Output the (X, Y) coordinate of the center of the cell containing the given text.  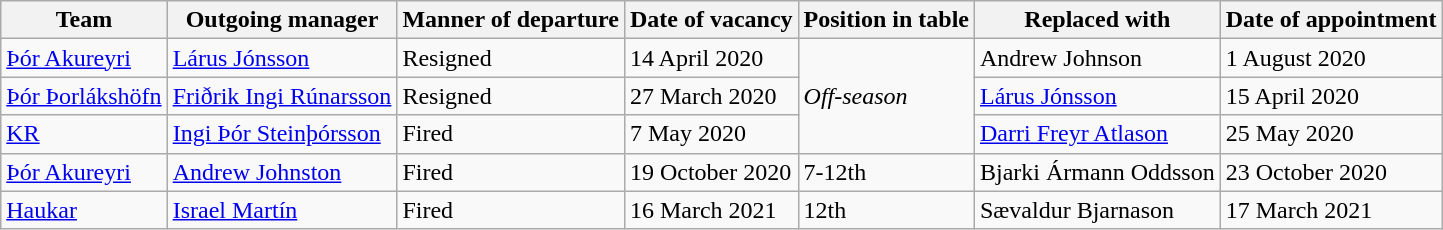
Off-season (886, 96)
Position in table (886, 20)
15 April 2020 (1331, 96)
Haukar (84, 210)
7-12th (886, 172)
Manner of departure (510, 20)
Bjarki Ármann Oddsson (1097, 172)
Date of appointment (1331, 20)
Israel Martín (282, 210)
Darri Freyr Atlason (1097, 134)
Friðrik Ingi Rúnarsson (282, 96)
23 October 2020 (1331, 172)
16 March 2021 (711, 210)
27 March 2020 (711, 96)
Þór Þorlákshöfn (84, 96)
Andrew Johnson (1097, 58)
Ingi Þór Steinþórsson (282, 134)
Sævaldur Bjarnason (1097, 210)
KR (84, 134)
7 May 2020 (711, 134)
Date of vacancy (711, 20)
Replaced with (1097, 20)
17 March 2021 (1331, 210)
19 October 2020 (711, 172)
Outgoing manager (282, 20)
Team (84, 20)
25 May 2020 (1331, 134)
1 August 2020 (1331, 58)
14 April 2020 (711, 58)
12th (886, 210)
Andrew Johnston (282, 172)
